Scan for the cell matching the given text and deliver its [X, Y] coordinate at center. 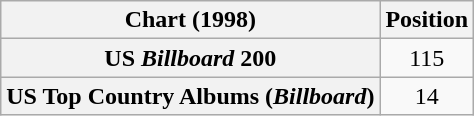
Chart (1998) [190, 20]
14 [427, 96]
US Top Country Albums (Billboard) [190, 96]
115 [427, 58]
US Billboard 200 [190, 58]
Position [427, 20]
